Pinpoint the cell where the given text exists, returning its (X, Y) midpoint coordinate. 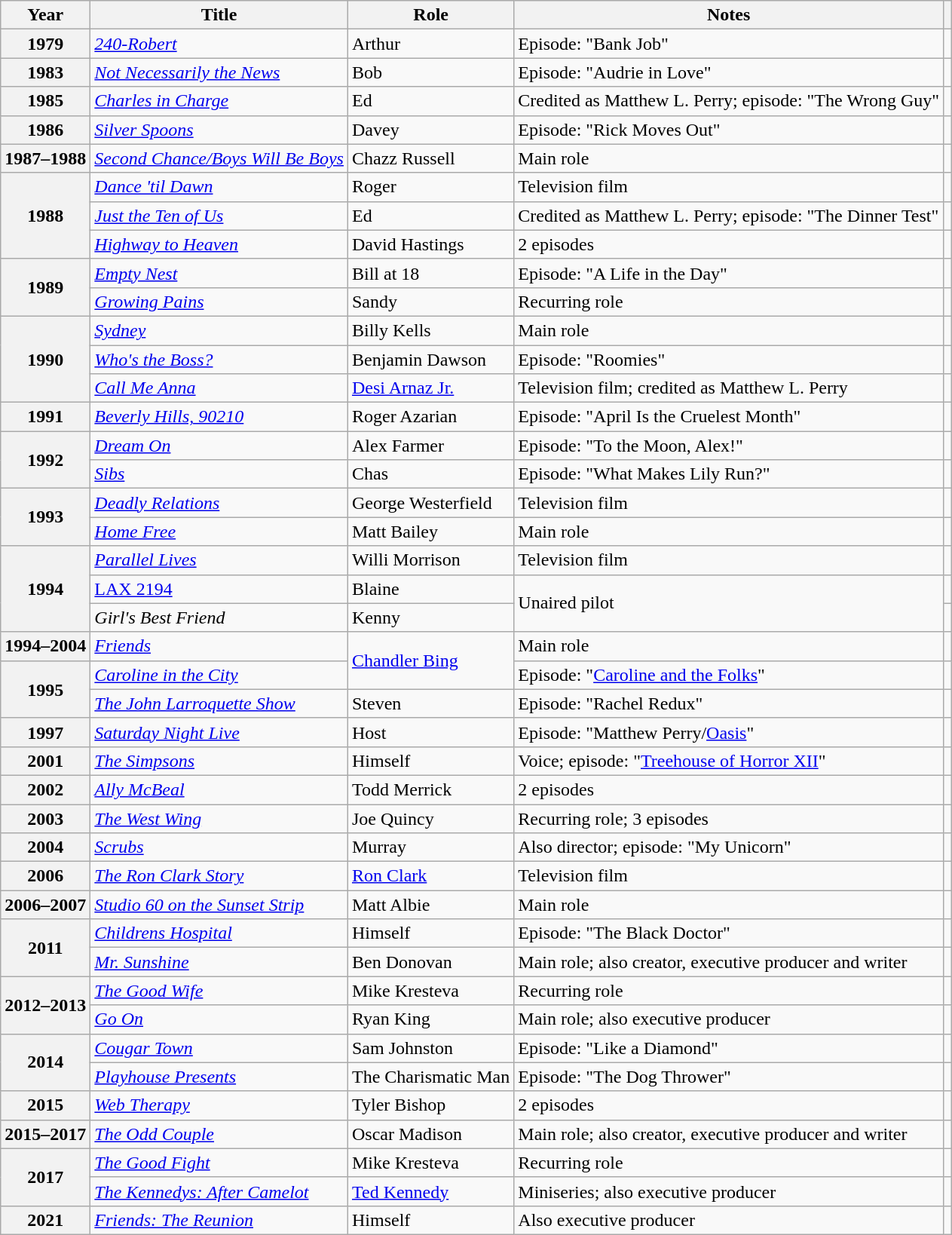
Billy Kells (430, 330)
Tyler Bishop (430, 1105)
1989 (45, 287)
David Hastings (430, 244)
Cougar Town (219, 1048)
Year (45, 15)
Sam Johnston (430, 1048)
The Good Fight (219, 1163)
Episode: "Matthew Perry/Oasis" (729, 732)
Just the Ten of Us (219, 216)
1987–1988 (45, 158)
Willi Morrison (430, 560)
Ben Donovan (430, 962)
Title (219, 15)
2006 (45, 876)
Voice; episode: "Treehouse of Horror XII" (729, 761)
Host (430, 732)
Episode: "Rick Moves Out" (729, 130)
2006–2007 (45, 905)
Girl's Best Friend (219, 617)
Episode: "To the Moon, Alex!" (729, 446)
Ron Clark (430, 876)
Who's the Boss? (219, 360)
Blaine (430, 589)
Charles in Charge (219, 101)
2001 (45, 761)
Deadly Relations (219, 503)
The Charismatic Man (430, 1077)
Unaired pilot (729, 603)
Episode: "Bank Job" (729, 44)
Recurring role; 3 episodes (729, 818)
1979 (45, 44)
1986 (45, 130)
1985 (45, 101)
Dance 'til Dawn (219, 187)
Todd Merrick (430, 789)
Chas (430, 474)
Credited as Matthew L. Perry; episode: "The Dinner Test" (729, 216)
Studio 60 on the Sunset Strip (219, 905)
Ally McBeal (219, 789)
Episode: "What Makes Lily Run?" (729, 474)
Parallel Lives (219, 560)
1994–2004 (45, 646)
Friends (219, 646)
Steven (430, 703)
Growing Pains (219, 302)
Also director; episode: "My Unicorn" (729, 847)
Role (430, 15)
Go On (219, 1019)
Sandy (430, 302)
Kenny (430, 617)
Matt Bailey (430, 532)
2002 (45, 789)
Arthur (430, 44)
2014 (45, 1062)
Episode: "Caroline and the Folks" (729, 675)
1991 (45, 417)
Caroline in the City (219, 675)
Episode: "Roomies" (729, 360)
The West Wing (219, 818)
Friends: The Reunion (219, 1220)
Empty Nest (219, 273)
Dream On (219, 446)
Roger Azarian (430, 417)
Davey (430, 130)
1990 (45, 359)
1983 (45, 72)
Call Me Anna (219, 388)
Ryan King (430, 1019)
Episode: "Like a Diamond" (729, 1048)
Highway to Heaven (219, 244)
Television film; credited as Matthew L. Perry (729, 388)
2015–2017 (45, 1134)
Bob (430, 72)
Childrens Hospital (219, 933)
Second Chance/Boys Will Be Boys (219, 158)
2017 (45, 1177)
Matt Albie (430, 905)
The Good Wife (219, 991)
2015 (45, 1105)
Also executive producer (729, 1220)
Episode: "Rachel Redux" (729, 703)
Playhouse Presents (219, 1077)
1992 (45, 460)
Sibs (219, 474)
Mr. Sunshine (219, 962)
Roger (430, 187)
Ted Kennedy (430, 1191)
Episode: "The Black Doctor" (729, 933)
Main role; also executive producer (729, 1019)
The John Larroquette Show (219, 703)
Sydney (219, 330)
Episode: "The Dog Thrower" (729, 1077)
The Simpsons (219, 761)
Chandler Bing (430, 660)
2004 (45, 847)
The Ron Clark Story (219, 876)
2011 (45, 948)
2021 (45, 1220)
Not Necessarily the News (219, 72)
The Odd Couple (219, 1134)
Bill at 18 (430, 273)
Scrubs (219, 847)
The Kennedys: After Camelot (219, 1191)
Episode: "Audrie in Love" (729, 72)
Joe Quincy (430, 818)
Beverly Hills, 90210 (219, 417)
LAX 2194 (219, 589)
1997 (45, 732)
1995 (45, 689)
Alex Farmer (430, 446)
Silver Spoons (219, 130)
Chazz Russell (430, 158)
Episode: "April Is the Cruelest Month" (729, 417)
Miniseries; also executive producer (729, 1191)
Notes (729, 15)
Murray (430, 847)
Web Therapy (219, 1105)
Credited as Matthew L. Perry; episode: "The Wrong Guy" (729, 101)
Desi Arnaz Jr. (430, 388)
George Westerfield (430, 503)
Saturday Night Live (219, 732)
Episode: "A Life in the Day" (729, 273)
1988 (45, 216)
1994 (45, 589)
Benjamin Dawson (430, 360)
Home Free (219, 532)
Oscar Madison (430, 1134)
240-Robert (219, 44)
2003 (45, 818)
1993 (45, 517)
2012–2013 (45, 1005)
